Extract the [X, Y] coordinate from the center of the cell holding the provided text.  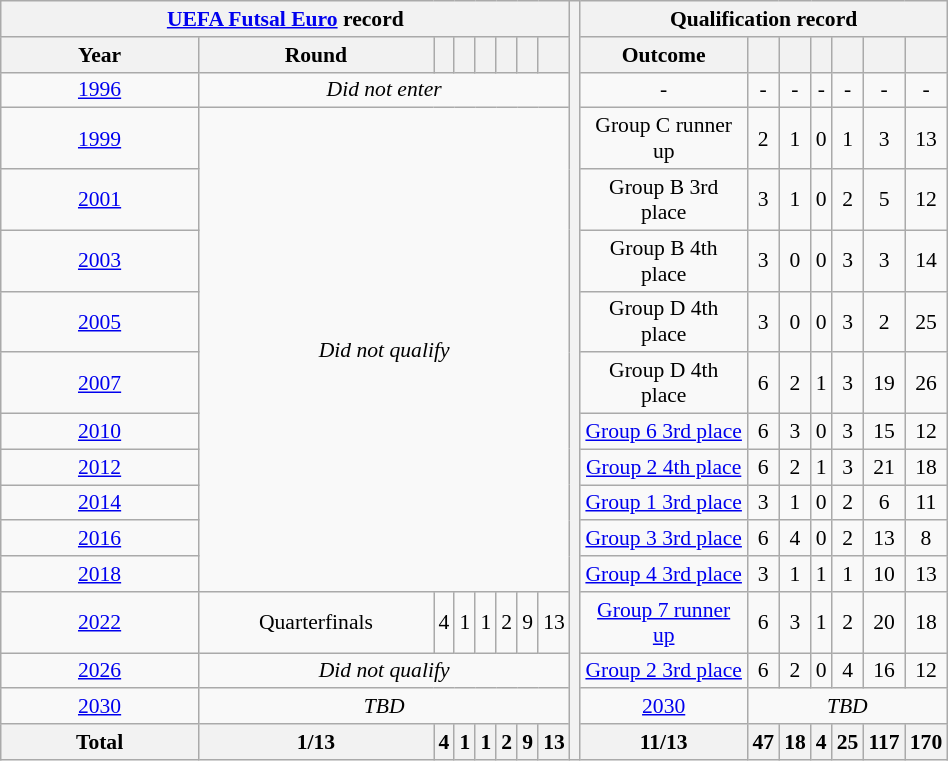
2010 [100, 432]
14 [926, 260]
Did not enter [384, 90]
8 [926, 539]
2012 [100, 467]
10 [884, 574]
2022 [100, 622]
15 [884, 432]
Group 7 runner up [664, 622]
2014 [100, 503]
2001 [100, 200]
2007 [100, 384]
1999 [100, 138]
170 [926, 742]
2018 [100, 574]
Group 2 4th place [664, 467]
2016 [100, 539]
Outcome [664, 55]
1996 [100, 90]
Qualification record [764, 19]
1/13 [316, 742]
2005 [100, 322]
Group 2 3rd place [664, 671]
20 [884, 622]
117 [884, 742]
Group 3 3rd place [664, 539]
Group B 4th place [664, 260]
11/13 [664, 742]
Group B 3rd place [664, 200]
19 [884, 384]
11 [926, 503]
26 [926, 384]
21 [884, 467]
Round [316, 55]
16 [884, 671]
Group C runner up [664, 138]
2003 [100, 260]
Group 6 3rd place [664, 432]
Group 4 3rd place [664, 574]
47 [763, 742]
5 [884, 200]
Year [100, 55]
2026 [100, 671]
Group 1 3rd place [664, 503]
Quarterfinals [316, 622]
UEFA Futsal Euro record [286, 19]
Total [100, 742]
